From the cell containing the given text, extract its center point as [x, y] coordinate. 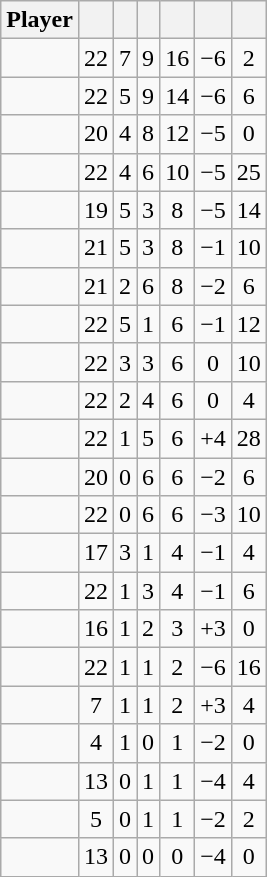
−3 [214, 515]
17 [96, 553]
28 [248, 438]
25 [248, 172]
Player [40, 20]
19 [96, 210]
+4 [214, 438]
